Identify which cell holds the provided text, then report its (X, Y) central coordinate. 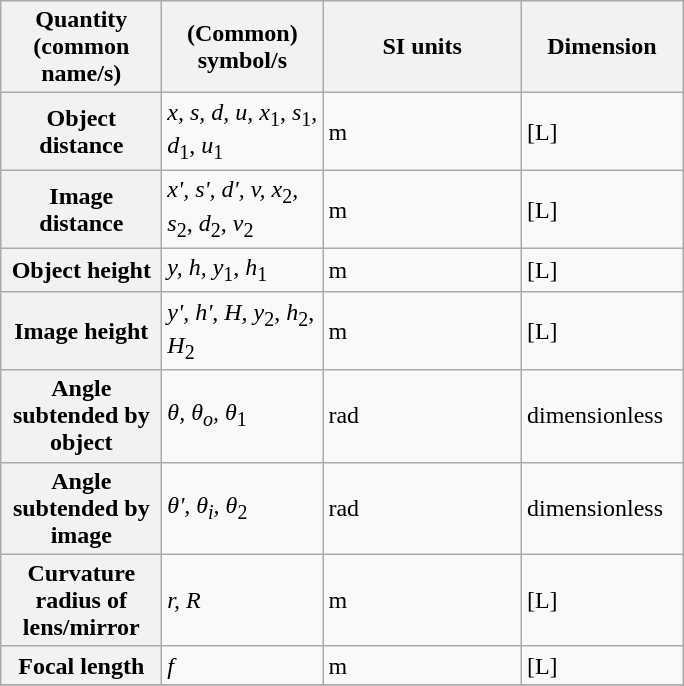
Object height (82, 270)
Curvature radius of lens/mirror (82, 600)
f (242, 665)
Angle subtended by object (82, 416)
θ, θo, θ1 (242, 416)
y', h', H, y2, h2, H2 (242, 331)
Quantity (common name/s) (82, 47)
Object distance (82, 132)
y, h, y1, h1 (242, 270)
Image height (82, 331)
Image distance (82, 209)
θ', θi, θ2 (242, 508)
Dimension (602, 47)
(Common) symbol/s (242, 47)
r, R (242, 600)
SI units (422, 47)
Angle subtended by image (82, 508)
x, s, d, u, x1, s1, d1, u1 (242, 132)
x', s', d', v, x2, s2, d2, v2 (242, 209)
Focal length (82, 665)
